Scan for the cell matching the given text and deliver its (X, Y) coordinate at center. 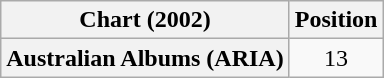
Chart (2002) (145, 20)
Australian Albums (ARIA) (145, 58)
13 (336, 58)
Position (336, 20)
